Scan for the cell matching the given text and deliver its (X, Y) coordinate at center. 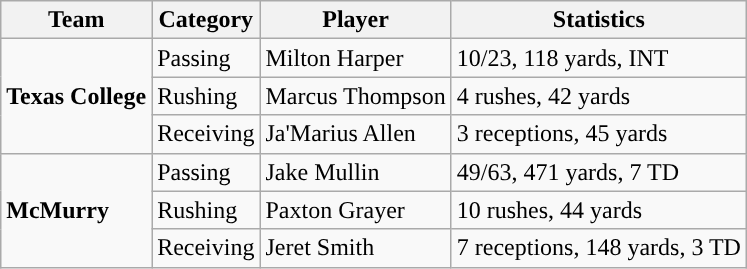
Team (76, 20)
Category (206, 20)
7 receptions, 148 yards, 3 TD (598, 248)
4 rushes, 42 yards (598, 96)
Player (356, 20)
Statistics (598, 20)
Jeret Smith (356, 248)
Ja'Marius Allen (356, 134)
Paxton Grayer (356, 210)
McMurry (76, 210)
Texas College (76, 96)
Milton Harper (356, 58)
Marcus Thompson (356, 96)
Jake Mullin (356, 172)
3 receptions, 45 yards (598, 134)
10 rushes, 44 yards (598, 210)
49/63, 471 yards, 7 TD (598, 172)
10/23, 118 yards, INT (598, 58)
